For the text-containing cell, return its midpoint in [X, Y] coordinate format. 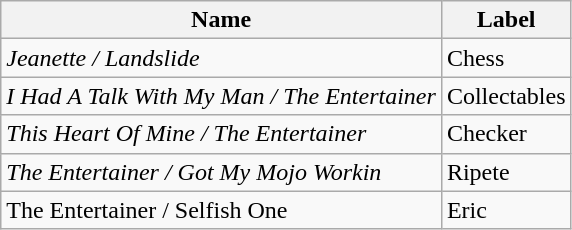
Name [222, 20]
Checker [506, 134]
Chess [506, 58]
The Entertainer / Selfish One [222, 210]
Jeanette / Landslide [222, 58]
Label [506, 20]
The Entertainer / Got My Mojo Workin [222, 172]
Collectables [506, 96]
This Heart Of Mine / The Entertainer [222, 134]
Eric [506, 210]
I Had A Talk With My Man / The Entertainer [222, 96]
Ripete [506, 172]
